Find where the given text appears and provide that cell's center as [x, y] coordinate. 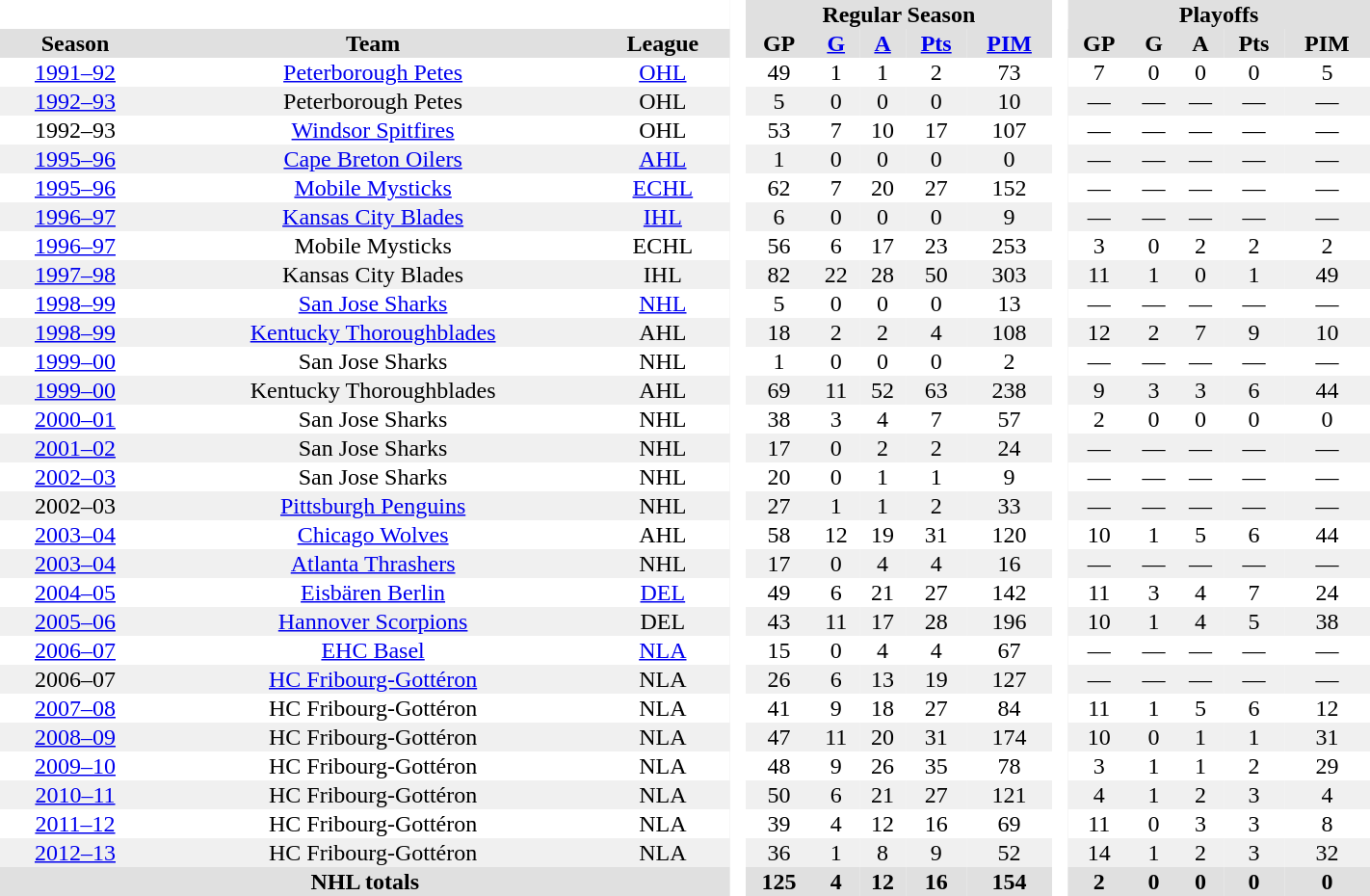
2011–12 [75, 824]
Pittsburgh Penguins [373, 506]
Team [373, 43]
29 [1328, 766]
73 [1010, 72]
2001–02 [75, 448]
82 [779, 275]
108 [1010, 332]
Hannover Scorpions [373, 621]
56 [779, 246]
Eisbären Berlin [373, 593]
154 [1010, 882]
253 [1010, 246]
2000–01 [75, 419]
67 [1010, 650]
174 [1010, 737]
238 [1010, 390]
53 [779, 130]
Season [75, 43]
33 [1010, 506]
League [663, 43]
78 [1010, 766]
63 [936, 390]
43 [779, 621]
41 [779, 708]
2012–13 [75, 853]
2005–06 [75, 621]
127 [1010, 679]
125 [779, 882]
84 [1010, 708]
2004–05 [75, 593]
1991–92 [75, 72]
23 [936, 246]
2008–09 [75, 737]
14 [1098, 853]
22 [836, 275]
Chicago Wolves [373, 535]
2007–08 [75, 708]
47 [779, 737]
57 [1010, 419]
Regular Season [899, 14]
EHC Basel [373, 650]
15 [779, 650]
32 [1328, 853]
121 [1010, 795]
48 [779, 766]
62 [779, 188]
303 [1010, 275]
2009–10 [75, 766]
107 [1010, 130]
NHL totals [364, 882]
39 [779, 824]
152 [1010, 188]
196 [1010, 621]
120 [1010, 535]
Cape Breton Oilers [373, 159]
Atlanta Thrashers [373, 564]
35 [936, 766]
36 [779, 853]
142 [1010, 593]
Windsor Spitfires [373, 130]
Playoffs [1219, 14]
1997–98 [75, 275]
58 [779, 535]
2010–11 [75, 795]
